Search for the cell housing the specified text and yield its [x, y] center coordinate. 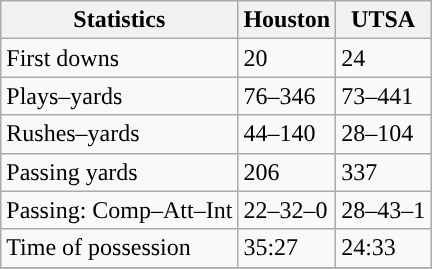
First downs [120, 58]
206 [287, 172]
Passing: Comp–Att–Int [120, 210]
337 [384, 172]
Plays–yards [120, 96]
73–441 [384, 96]
44–140 [287, 134]
UTSA [384, 20]
24 [384, 58]
Houston [287, 20]
35:27 [287, 248]
Rushes–yards [120, 134]
Statistics [120, 20]
24:33 [384, 248]
Passing yards [120, 172]
20 [287, 58]
22–32–0 [287, 210]
76–346 [287, 96]
Time of possession [120, 248]
28–43–1 [384, 210]
28–104 [384, 134]
